Return the [x, y] coordinate for the center point of the cell that contains the specified text.  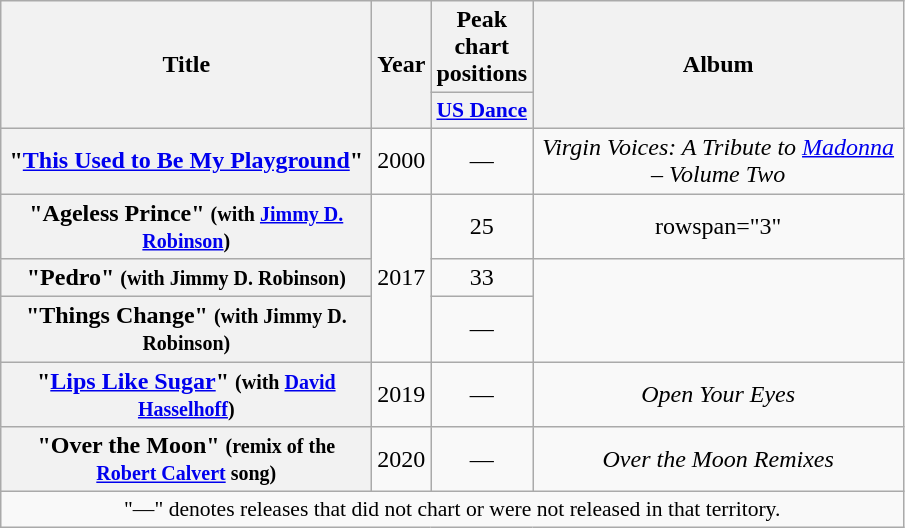
Album [718, 65]
"Pedro" (with Jimmy D. Robinson) [186, 278]
33 [482, 278]
US Dance [482, 111]
25 [482, 226]
"Over the Moon" (remix of the Robert Calvert song) [186, 460]
Open Your Eyes [718, 394]
"Ageless Prince" (with Jimmy D. Robinson) [186, 226]
"Lips Like Sugar" (with David Hasselhoff) [186, 394]
2000 [402, 160]
Title [186, 65]
"—" denotes releases that did not chart or were not released in that territory. [452, 510]
2017 [402, 278]
"This Used to Be My Playground" [186, 160]
Over the Moon Remixes [718, 460]
rowspan="3" [718, 226]
"Things Change" (with Jimmy D. Robinson) [186, 330]
Year [402, 65]
2020 [402, 460]
2019 [402, 394]
Peak chart positions [482, 47]
Virgin Voices: A Tribute to Madonna – Volume Two [718, 160]
